Identify which cell holds the provided text, then report its (X, Y) central coordinate. 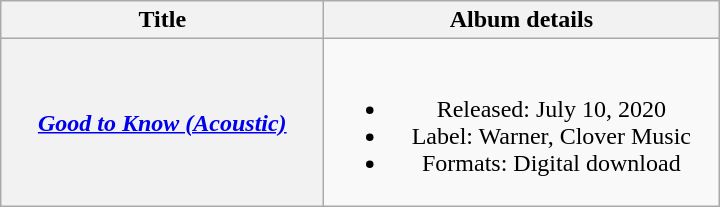
Good to Know (Acoustic) (162, 122)
Title (162, 20)
Album details (522, 20)
Released: July 10, 2020Label: Warner, Clover MusicFormats: Digital download (522, 122)
